Return the [x, y] coordinate for the center point of the cell that contains the specified text.  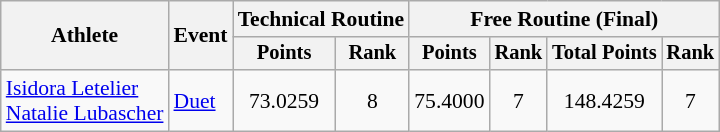
Athlete [85, 36]
73.0259 [284, 100]
Event [200, 36]
148.4259 [604, 100]
Free Routine (Final) [564, 19]
Technical Routine [322, 19]
75.4000 [449, 100]
Duet [200, 100]
Isidora LetelierNatalie Lubascher [85, 100]
Total Points [604, 54]
8 [372, 100]
